From the cell containing the given text, extract its center point as (x, y) coordinate. 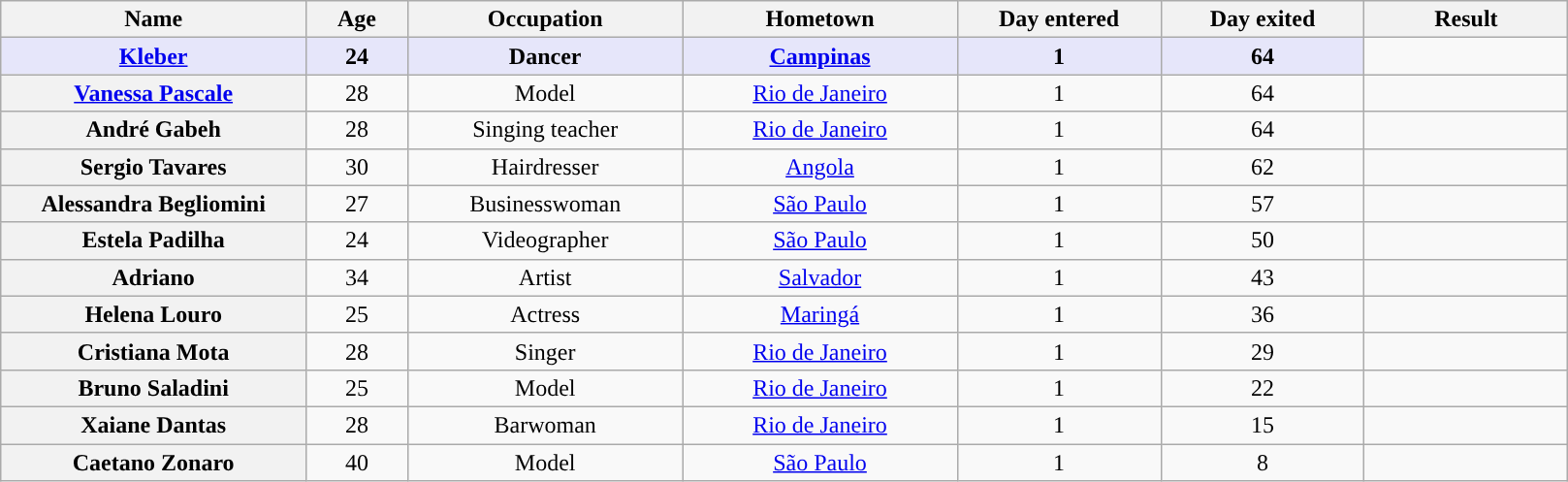
50 (1263, 241)
Singer (545, 351)
43 (1263, 277)
Kleber (153, 56)
Salvador (820, 277)
40 (357, 463)
Day entered (1059, 19)
8 (1263, 463)
57 (1263, 204)
Businesswoman (545, 204)
Bruno Saladini (153, 388)
Adriano (153, 277)
Helena Louro (153, 314)
Actress (545, 314)
Alessandra Begliomini (153, 204)
Sergio Tavares (153, 167)
22 (1263, 388)
Estela Padilha (153, 241)
Campinas (820, 56)
30 (357, 167)
29 (1263, 351)
Xaiane Dantas (153, 425)
André Gabeh (153, 130)
Age (357, 19)
15 (1263, 425)
Result (1466, 19)
36 (1263, 314)
62 (1263, 167)
Cristiana Mota (153, 351)
Occupation (545, 19)
Vanessa Pascale (153, 93)
Name (153, 19)
Hometown (820, 19)
Angola (820, 167)
Videographer (545, 241)
Singing teacher (545, 130)
Artist (545, 277)
27 (357, 204)
Day exited (1263, 19)
Barwoman (545, 425)
Caetano Zonaro (153, 463)
Maringá (820, 314)
Hairdresser (545, 167)
34 (357, 277)
Dancer (545, 56)
